Scan for the cell matching the given text and deliver its [x, y] coordinate at center. 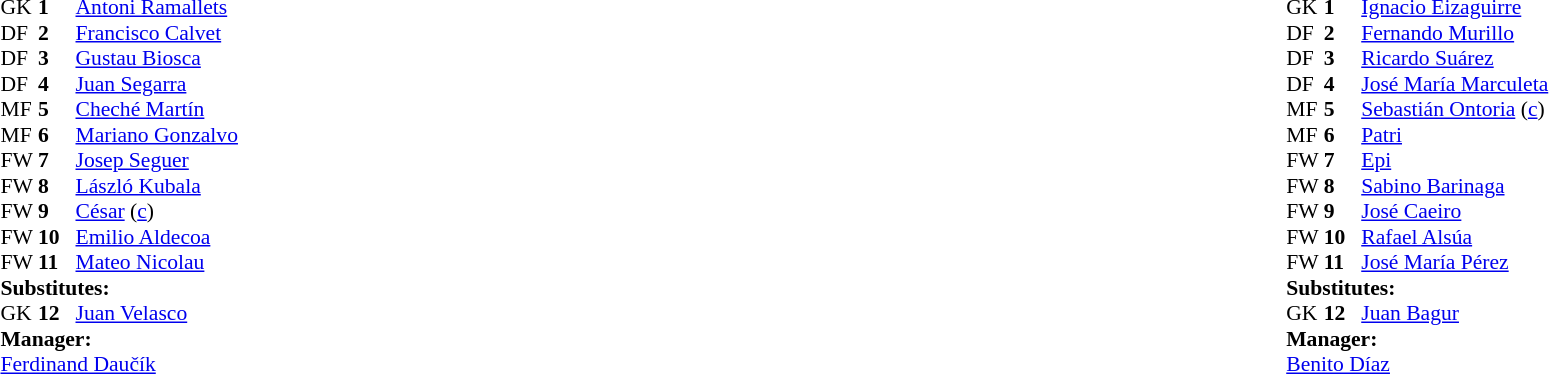
Francisco Calvet [157, 33]
Juan Bagur [1454, 313]
Sabino Barinaga [1454, 186]
Cheché Martín [157, 109]
Fernando Murillo [1454, 33]
Patri [1454, 135]
Josep Seguer [157, 161]
José Caeiro [1454, 211]
László Kubala [157, 186]
Juan Velasco [157, 313]
Mariano Gonzalvo [157, 135]
César (c) [157, 211]
Rafael Alsúa [1454, 237]
Juan Segarra [157, 84]
José María Pérez [1454, 263]
Gustau Biosca [157, 59]
Mateo Nicolau [157, 263]
Sebastián Ontoria (c) [1454, 109]
Epi [1454, 161]
Ricardo Suárez [1454, 59]
José María Marculeta [1454, 84]
Emilio Aldecoa [157, 237]
